Search for the cell housing the specified text and yield its (x, y) center coordinate. 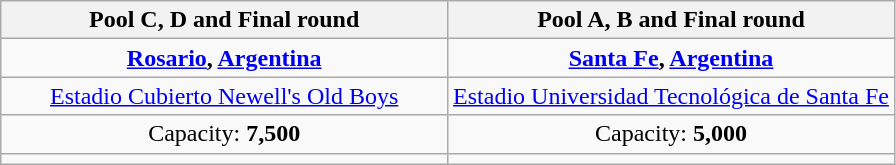
Estadio Cubierto Newell's Old Boys (224, 96)
Pool A, B and Final round (672, 20)
Pool C, D and Final round (224, 20)
Santa Fe, Argentina (672, 58)
Estadio Universidad Tecnológica de Santa Fe (672, 96)
Capacity: 7,500 (224, 134)
Rosario, Argentina (224, 58)
Capacity: 5,000 (672, 134)
